For the text-containing cell, return its midpoint in (x, y) coordinate format. 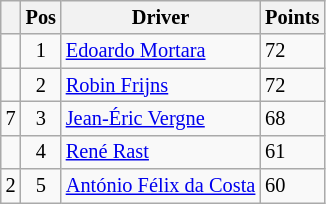
Driver (160, 17)
1 (41, 51)
68 (292, 118)
7 (11, 118)
Robin Frijns (160, 85)
Edoardo Mortara (160, 51)
61 (292, 152)
4 (41, 152)
António Félix da Costa (160, 186)
3 (41, 118)
Points (292, 17)
René Rast (160, 152)
Pos (41, 17)
60 (292, 186)
Jean-Éric Vergne (160, 118)
5 (41, 186)
